Return the [x, y] coordinate for the center point of the cell that contains the specified text.  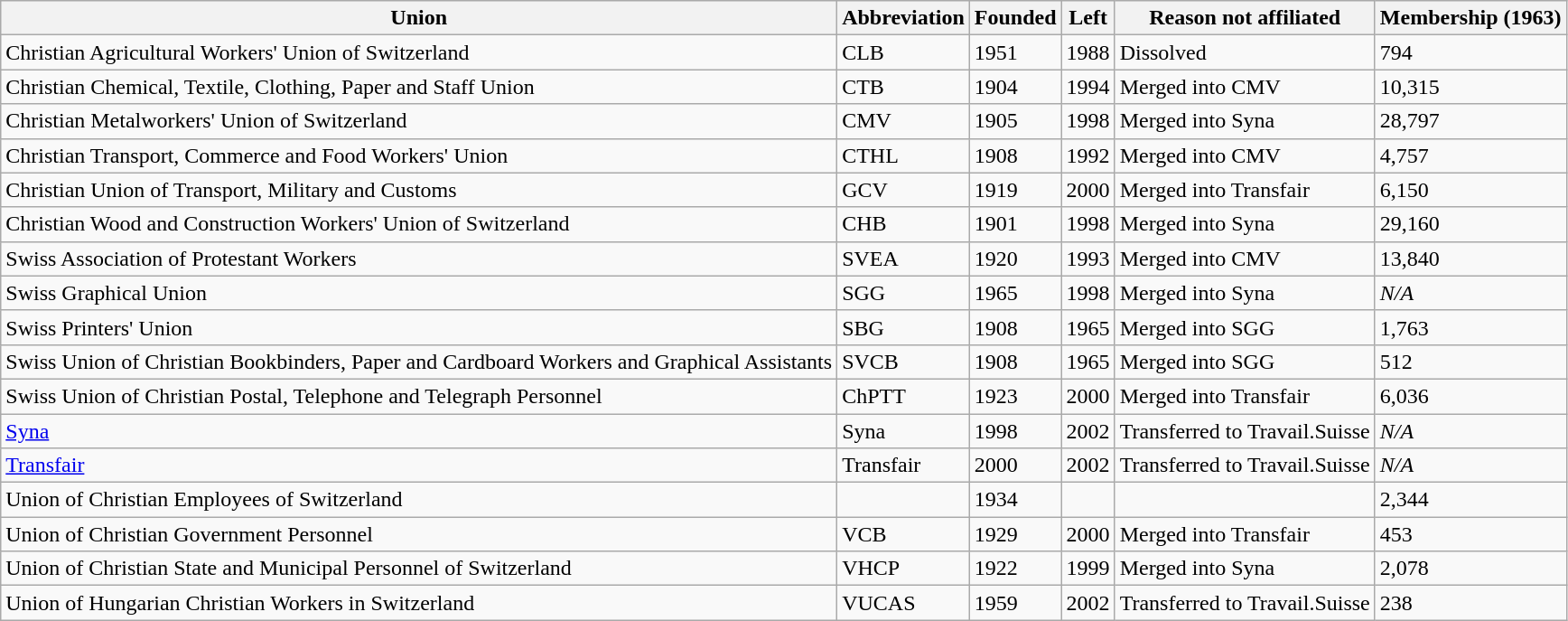
2,078 [1470, 569]
Founded [1015, 18]
Left [1087, 18]
CTB [903, 87]
ChPTT [903, 396]
Reason not affiliated [1245, 18]
2,344 [1470, 500]
6,150 [1470, 190]
VCB [903, 534]
Swiss Association of Protestant Workers [419, 259]
Swiss Graphical Union [419, 293]
1904 [1015, 87]
1994 [1087, 87]
13,840 [1470, 259]
Swiss Union of Christian Postal, Telephone and Telegraph Personnel [419, 396]
1999 [1087, 569]
Membership (1963) [1470, 18]
512 [1470, 362]
1,763 [1470, 327]
1959 [1015, 603]
VHCP [903, 569]
1905 [1015, 121]
10,315 [1470, 87]
Swiss Union of Christian Bookbinders, Paper and Cardboard Workers and Graphical Assistants [419, 362]
29,160 [1470, 224]
238 [1470, 603]
1929 [1015, 534]
SVCB [903, 362]
Christian Metalworkers' Union of Switzerland [419, 121]
Union of Hungarian Christian Workers in Switzerland [419, 603]
CHB [903, 224]
1951 [1015, 52]
Union of Christian State and Municipal Personnel of Switzerland [419, 569]
794 [1470, 52]
6,036 [1470, 396]
SGG [903, 293]
CMV [903, 121]
1920 [1015, 259]
CTHL [903, 155]
CLB [903, 52]
453 [1470, 534]
GCV [903, 190]
1923 [1015, 396]
1901 [1015, 224]
Christian Chemical, Textile, Clothing, Paper and Staff Union [419, 87]
Christian Union of Transport, Military and Customs [419, 190]
Abbreviation [903, 18]
Christian Wood and Construction Workers' Union of Switzerland [419, 224]
SVEA [903, 259]
1993 [1087, 259]
Christian Transport, Commerce and Food Workers' Union [419, 155]
Union [419, 18]
4,757 [1470, 155]
1934 [1015, 500]
1988 [1087, 52]
1922 [1015, 569]
Christian Agricultural Workers' Union of Switzerland [419, 52]
Union of Christian Employees of Switzerland [419, 500]
Swiss Printers' Union [419, 327]
Dissolved [1245, 52]
1992 [1087, 155]
1919 [1015, 190]
SBG [903, 327]
28,797 [1470, 121]
VUCAS [903, 603]
Union of Christian Government Personnel [419, 534]
